Extract the [x, y] coordinate from the center of the cell holding the provided text.  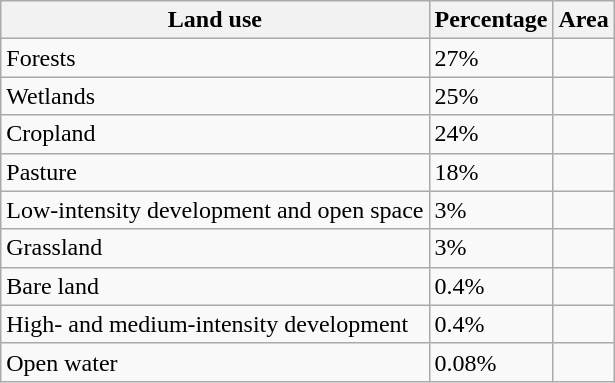
Grassland [215, 248]
Wetlands [215, 96]
Cropland [215, 134]
Pasture [215, 172]
18% [491, 172]
24% [491, 134]
Area [584, 20]
Bare land [215, 286]
27% [491, 58]
Open water [215, 362]
Percentage [491, 20]
High- and medium-intensity development [215, 324]
Forests [215, 58]
25% [491, 96]
0.08% [491, 362]
Land use [215, 20]
Low-intensity development and open space [215, 210]
